Return the (X, Y) coordinate for the center point of the cell that contains the specified text.  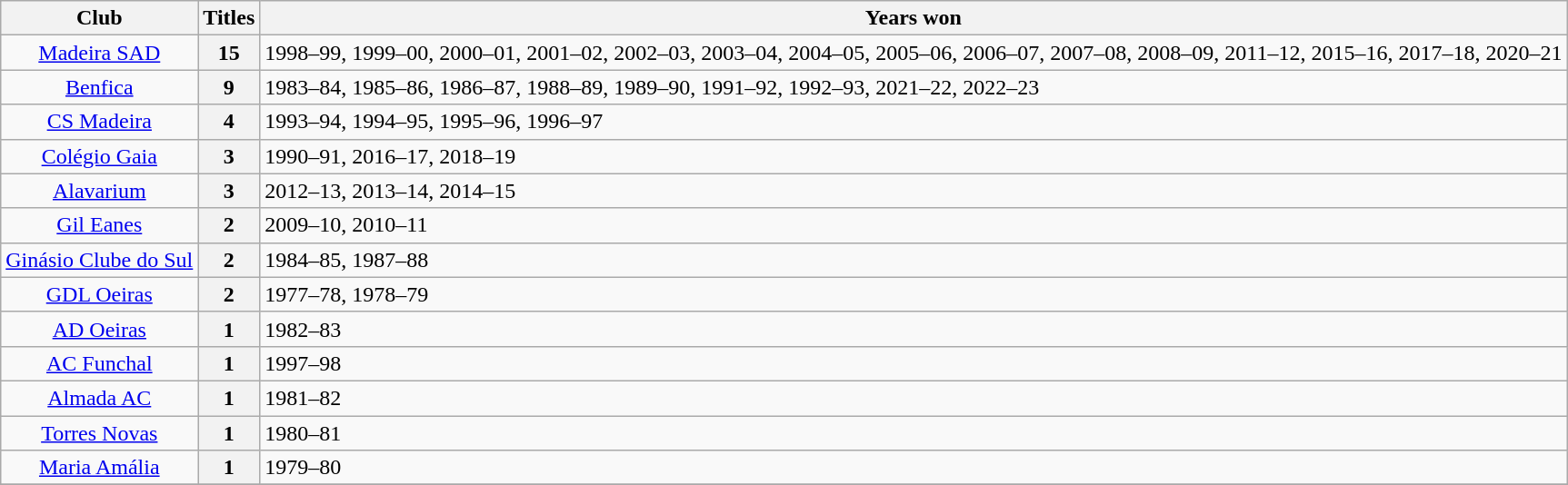
AC Funchal (100, 363)
Madeira SAD (100, 53)
1983–84, 1985–86, 1986–87, 1988–89, 1989–90, 1991–92, 1992–93, 2021–22, 2022–23 (914, 87)
1998–99, 1999–00, 2000–01, 2001–02, 2002–03, 2003–04, 2004–05, 2005–06, 2006–07, 2007–08, 2008–09, 2011–12, 2015–16, 2017–18, 2020–21 (914, 53)
Alavarium (100, 191)
9 (229, 87)
1981–82 (914, 398)
Years won (914, 18)
1993–94, 1994–95, 1995–96, 1996–97 (914, 122)
1997–98 (914, 363)
AD Oeiras (100, 329)
1990–91, 2016–17, 2018–19 (914, 156)
Ginásio Clube do Sul (100, 260)
1982–83 (914, 329)
1979–80 (914, 468)
Almada AC (100, 398)
1980–81 (914, 433)
1977–78, 1978–79 (914, 294)
Torres Novas (100, 433)
4 (229, 122)
Gil Eanes (100, 225)
Colégio Gaia (100, 156)
Club (100, 18)
CS Madeira (100, 122)
GDL Oeiras (100, 294)
Maria Amália (100, 468)
Titles (229, 18)
2009–10, 2010–11 (914, 225)
2012–13, 2013–14, 2014–15 (914, 191)
1984–85, 1987–88 (914, 260)
Benfica (100, 87)
15 (229, 53)
